Determine the (X, Y) coordinate at the center of the cell enclosing the given text.  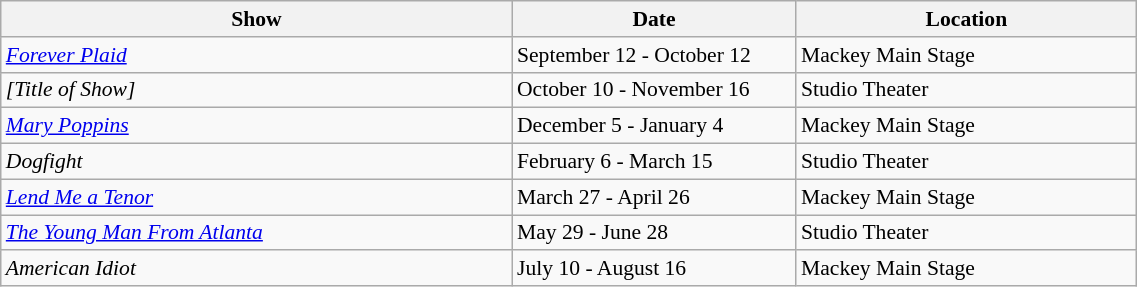
Location (966, 19)
Forever Plaid (256, 55)
American Idiot (256, 269)
December 5 - January 4 (654, 126)
May 29 - June 28 (654, 233)
The Young Man From Atlanta (256, 233)
Dogfight (256, 162)
September 12 - October 12 (654, 55)
February 6 - March 15 (654, 162)
Mary Poppins (256, 126)
Date (654, 19)
October 10 - November 16 (654, 90)
July 10 - August 16 (654, 269)
March 27 - April 26 (654, 197)
Show (256, 19)
[Title of Show] (256, 90)
Lend Me a Tenor (256, 197)
